Determine the [x, y] coordinate at the center of the cell enclosing the given text.  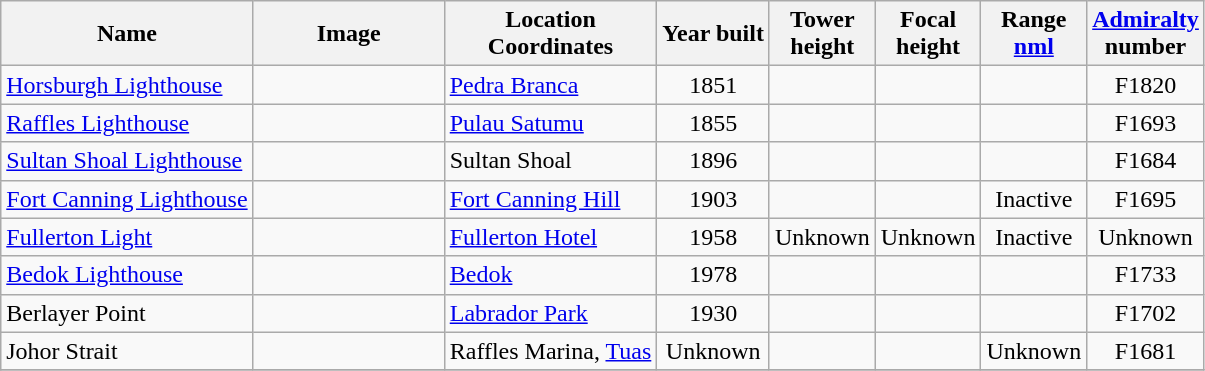
Tower height [822, 34]
Fullerton Hotel [550, 237]
Image [348, 34]
1851 [714, 85]
Rangenml [1034, 34]
Labrador Park [550, 313]
Pedra Branca [550, 85]
Fullerton Light [127, 237]
Pulau Satumu [550, 123]
Location Coordinates [550, 34]
1958 [714, 237]
Raffles Marina, Tuas [550, 351]
F1695 [1146, 199]
Bedok Lighthouse [127, 275]
Raffles Lighthouse [127, 123]
Horsburgh Lighthouse [127, 85]
Fort Canning Lighthouse [127, 199]
Year built [714, 34]
Fort Canning Hill [550, 199]
Sultan Shoal Lighthouse [127, 161]
Sultan Shoal [550, 161]
F1702 [1146, 313]
Bedok [550, 275]
Berlayer Point [127, 313]
1855 [714, 123]
1930 [714, 313]
1903 [714, 199]
1896 [714, 161]
F1681 [1146, 351]
Name [127, 34]
F1693 [1146, 123]
F1820 [1146, 85]
1978 [714, 275]
Focal height [928, 34]
F1733 [1146, 275]
F1684 [1146, 161]
Johor Strait [127, 351]
Admiraltynumber [1146, 34]
